Detect which cell encompasses the target text, then output its (X, Y) center coordinate. 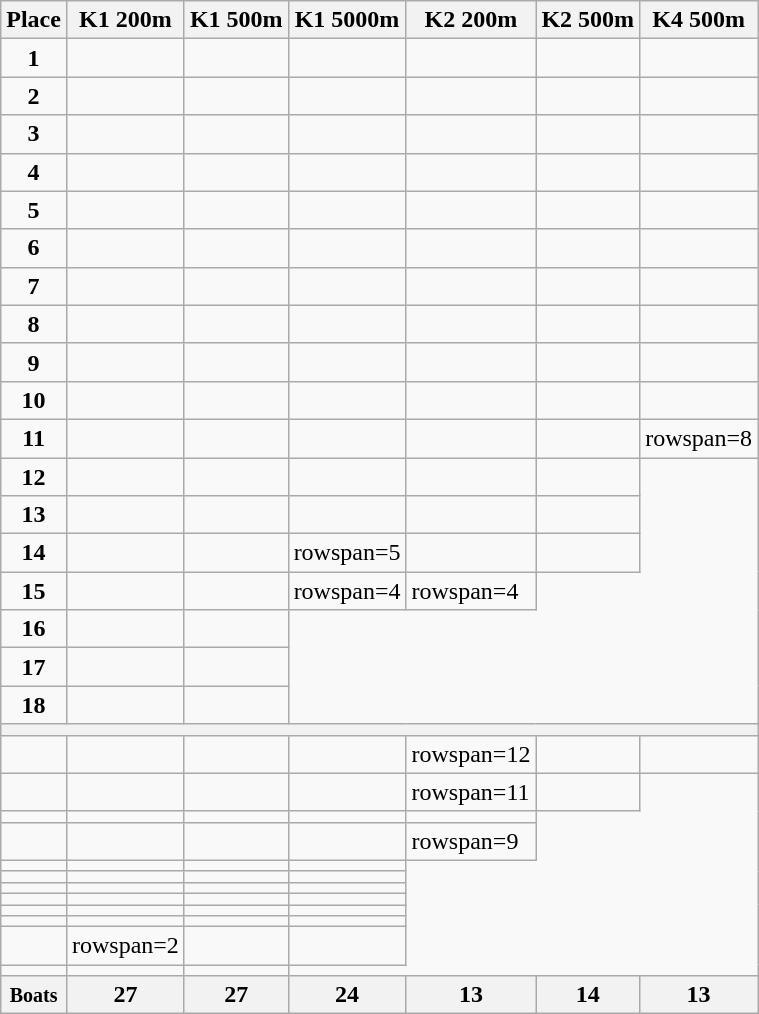
15 (34, 591)
7 (34, 286)
3 (34, 134)
16 (34, 629)
K1 500m (236, 20)
4 (34, 172)
K2 200m (471, 20)
rowspan=5 (347, 553)
K4 500m (699, 20)
10 (34, 400)
2 (34, 96)
K1 200m (125, 20)
Boats (34, 995)
1 (34, 58)
12 (34, 477)
17 (34, 667)
5 (34, 210)
9 (34, 362)
K2 500m (588, 20)
rowspan=9 (471, 841)
rowspan=8 (699, 438)
6 (34, 248)
24 (347, 995)
18 (34, 705)
rowspan=11 (471, 792)
K1 5000m (347, 20)
11 (34, 438)
rowspan=12 (471, 754)
8 (34, 324)
Place (34, 20)
rowspan=2 (125, 946)
